From the cell containing the given text, extract its center point as [X, Y] coordinate. 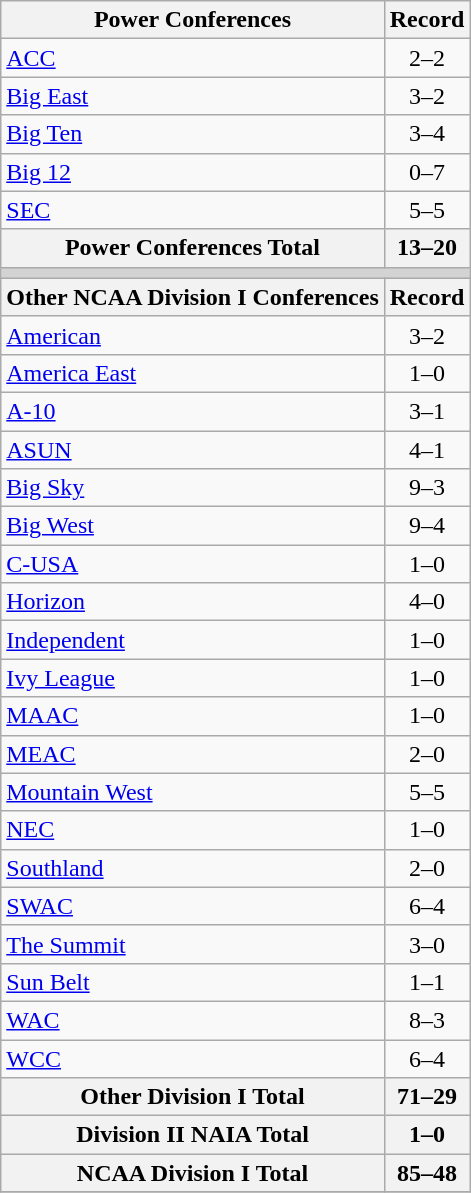
Big 12 [193, 172]
3–4 [427, 134]
American [193, 335]
Sun Belt [193, 982]
Other NCAA Division I Conferences [193, 297]
Big West [193, 526]
Independent [193, 640]
ACC [193, 58]
9–3 [427, 488]
NCAA Division I Total [193, 1173]
SEC [193, 210]
Division II NAIA Total [193, 1135]
MEAC [193, 754]
4–1 [427, 449]
Other Division I Total [193, 1097]
Southland [193, 868]
3–1 [427, 411]
85–48 [427, 1173]
MAAC [193, 716]
Big Ten [193, 134]
WAC [193, 1020]
America East [193, 373]
4–0 [427, 602]
Mountain West [193, 792]
Power Conferences Total [193, 248]
2–2 [427, 58]
71–29 [427, 1097]
1–1 [427, 982]
Ivy League [193, 678]
9–4 [427, 526]
The Summit [193, 944]
Big East [193, 96]
Big Sky [193, 488]
3–0 [427, 944]
Horizon [193, 602]
8–3 [427, 1020]
C-USA [193, 564]
WCC [193, 1059]
NEC [193, 830]
ASUN [193, 449]
A-10 [193, 411]
13–20 [427, 248]
SWAC [193, 906]
Power Conferences [193, 20]
0–7 [427, 172]
